Search for the cell housing the specified text and yield its [X, Y] center coordinate. 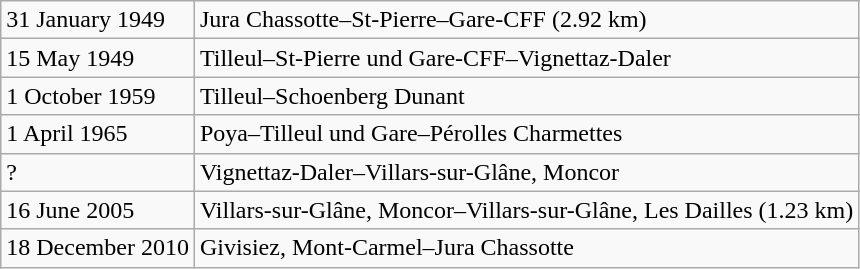
Jura Chassotte–St-Pierre–Gare-CFF (2.92 km) [526, 20]
1 October 1959 [98, 96]
1 April 1965 [98, 134]
Tilleul–Schoenberg Dunant [526, 96]
Givisiez, Mont-Carmel–Jura Chassotte [526, 248]
Villars-sur-Glâne, Moncor–Villars-sur-Glâne, Les Dailles (1.23 km) [526, 210]
31 January 1949 [98, 20]
18 December 2010 [98, 248]
Vignettaz-Daler–Villars-sur-Glâne, Moncor [526, 172]
16 June 2005 [98, 210]
? [98, 172]
Poya–Tilleul und Gare–Pérolles Charmettes [526, 134]
Tilleul–St-Pierre und Gare-CFF–Vignettaz-Daler [526, 58]
15 May 1949 [98, 58]
